From the cell containing the given text, extract its center point as (x, y) coordinate. 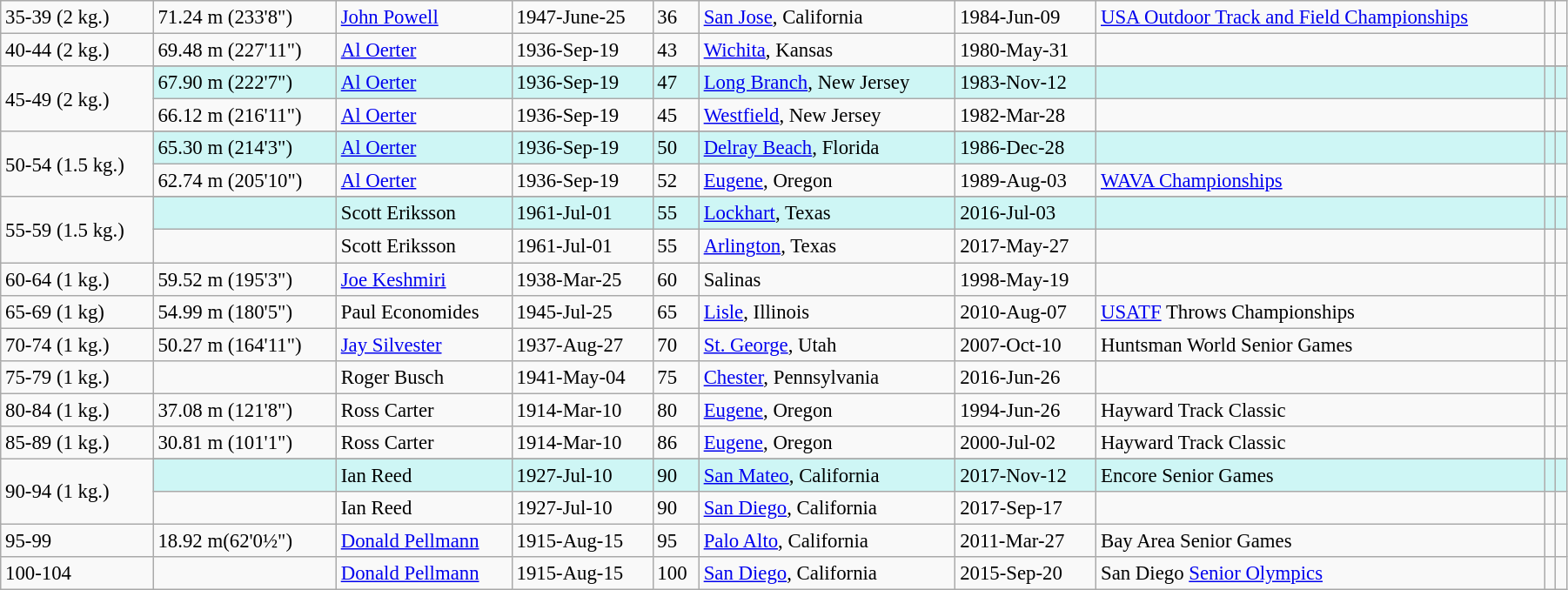
37.08 m (121'8") (245, 410)
Bay Area Senior Games (1321, 540)
47 (675, 83)
35-39 (2 kg.) (77, 17)
60-64 (1 kg.) (77, 279)
2000-Jul-02 (1026, 443)
1941-May-04 (582, 377)
71.24 m (233'8") (245, 17)
69.48 m (227'11") (245, 50)
1984-Jun-09 (1026, 17)
43 (675, 50)
60 (675, 279)
1998-May-19 (1026, 279)
2016-Jun-26 (1026, 377)
45-49 (2 kg.) (77, 99)
1938-Mar-25 (582, 279)
USA Outdoor Track and Field Championships (1321, 17)
Roger Busch (424, 377)
80-84 (1 kg.) (77, 410)
30.81 m (101'1") (245, 443)
36 (675, 17)
95-99 (77, 540)
2010-Aug-07 (1026, 312)
1982-Mar-28 (1026, 116)
59.52 m (195'3") (245, 279)
80 (675, 410)
1945-Jul-25 (582, 312)
70 (675, 345)
Joe Keshmiri (424, 279)
San Diego Senior Olympics (1321, 573)
75 (675, 377)
Wichita, Kansas (827, 50)
95 (675, 540)
1989-Aug-03 (1026, 181)
85-89 (1 kg.) (77, 443)
90-94 (1 kg.) (77, 491)
52 (675, 181)
Paul Economides (424, 312)
Long Branch, New Jersey (827, 83)
1986-Dec-28 (1026, 148)
Encore Senior Games (1321, 475)
WAVA Championships (1321, 181)
1947-June-25 (582, 17)
55-59 (1.5 kg.) (77, 230)
1937-Aug-27 (582, 345)
San Jose, California (827, 17)
66.12 m (216'11") (245, 116)
2017-Sep-17 (1026, 508)
USATF Throws Championships (1321, 312)
John Powell (424, 17)
Lockhart, Texas (827, 213)
Salinas (827, 279)
2017-May-27 (1026, 246)
70-74 (1 kg.) (77, 345)
75-79 (1 kg.) (77, 377)
2007-Oct-10 (1026, 345)
Chester, Pennsylvania (827, 377)
65-69 (1 kg) (77, 312)
Jay Silvester (424, 345)
1980-May-31 (1026, 50)
2011-Mar-27 (1026, 540)
54.99 m (180'5") (245, 312)
Arlington, Texas (827, 246)
86 (675, 443)
100-104 (77, 573)
18.92 m(62'0½") (245, 540)
1994-Jun-26 (1026, 410)
62.74 m (205'10") (245, 181)
Delray Beach, Florida (827, 148)
Huntsman World Senior Games (1321, 345)
St. George, Utah (827, 345)
45 (675, 116)
50.27 m (164'11") (245, 345)
40-44 (2 kg.) (77, 50)
65.30 m (214'3") (245, 148)
67.90 m (222'7") (245, 83)
Lisle, Illinois (827, 312)
2015-Sep-20 (1026, 573)
San Mateo, California (827, 475)
Westfield, New Jersey (827, 116)
1983-Nov-12 (1026, 83)
Palo Alto, California (827, 540)
65 (675, 312)
50-54 (1.5 kg.) (77, 164)
50 (675, 148)
100 (675, 573)
2017-Nov-12 (1026, 475)
2016-Jul-03 (1026, 213)
